From the cell containing the given text, extract its center point as [X, Y] coordinate. 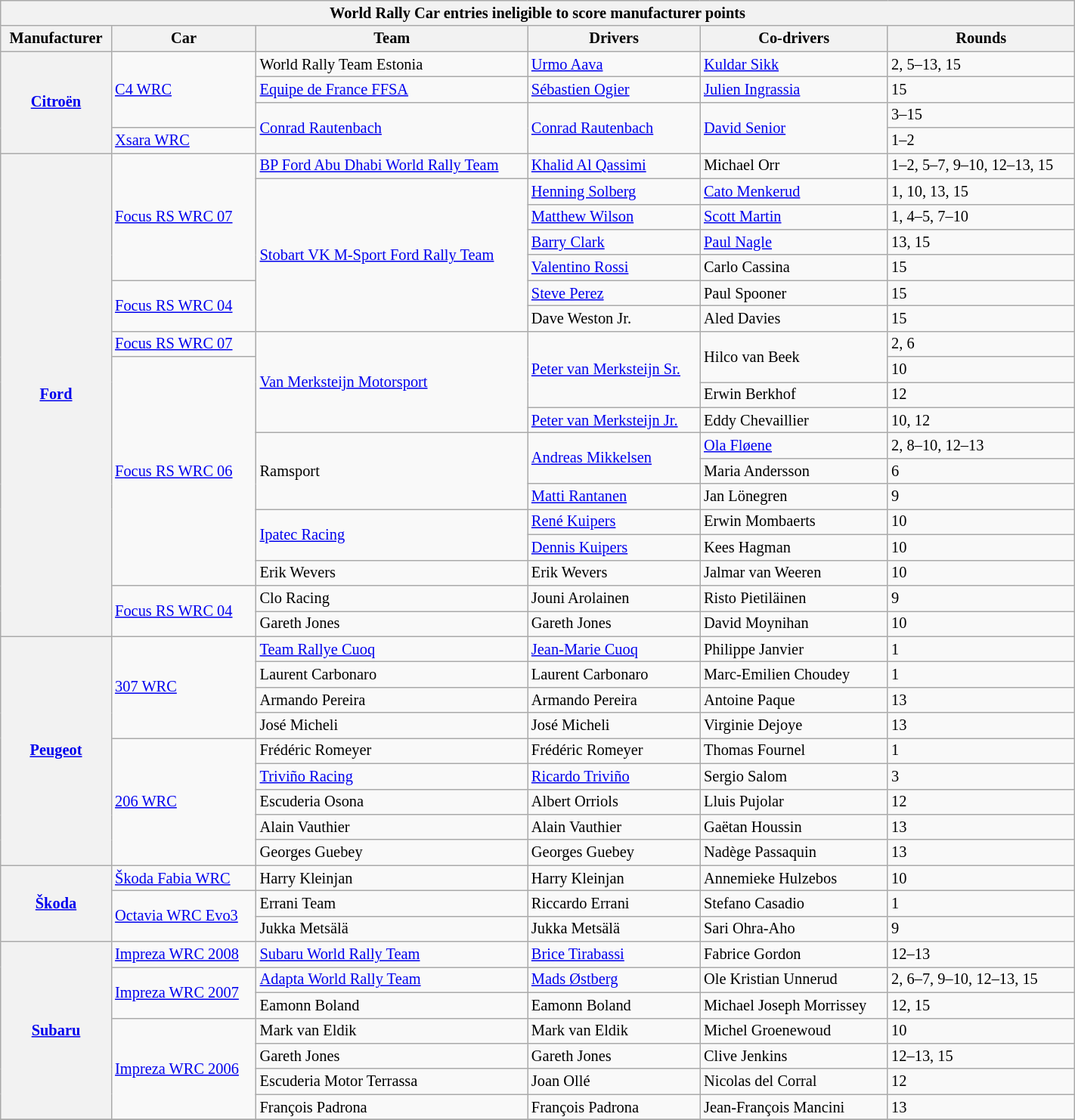
2, 6 [981, 344]
13, 15 [981, 242]
1, 4–5, 7–10 [981, 217]
Paul Spooner [794, 293]
Kees Hagman [794, 547]
Erwin Berkhof [794, 394]
Julien Ingrassia [794, 89]
Urmo Aava [614, 64]
Hilco van Beek [794, 357]
Michael Orr [794, 166]
Matthew Wilson [614, 217]
Impreza WRC 2007 [183, 992]
Sébastien Ogier [614, 89]
Triviño Racing [392, 776]
206 WRC [183, 801]
Ricardo Triviño [614, 776]
Dennis Kuipers [614, 547]
1, 10, 13, 15 [981, 191]
Jouni Arolainen [614, 598]
Focus RS WRC 06 [183, 472]
Sergio Salom [794, 776]
Peter van Merksteijn Sr. [614, 369]
Philippe Janvier [794, 649]
Drivers [614, 39]
Michel Groenewoud [794, 1031]
Equipe de France FFSA [392, 89]
David Senior [794, 127]
Khalid Al Qassimi [614, 166]
Van Merksteijn Motorsport [392, 382]
World Rally Team Estonia [392, 64]
Eddy Chevaillier [794, 420]
307 WRC [183, 688]
Kuldar Sikk [794, 64]
Jalmar van Weeren [794, 573]
3 [981, 776]
10, 12 [981, 420]
C4 WRC [183, 89]
Joan Ollé [614, 1081]
12–13 [981, 954]
Jan Lönegren [794, 497]
David Moynihan [794, 623]
Cato Menkerud [794, 191]
Mads Østberg [614, 979]
Carlo Cassina [794, 268]
Ola Fløene [794, 445]
Sari Ohra-Aho [794, 929]
3–15 [981, 115]
René Kuipers [614, 521]
Team [392, 39]
Steve Perez [614, 293]
Riccardo Errani [614, 903]
1–2 [981, 141]
Risto Pietiläinen [794, 598]
Peter van Merksteijn Jr. [614, 420]
2, 6–7, 9–10, 12–13, 15 [981, 979]
Co-drivers [794, 39]
Car [183, 39]
BP Ford Abu Dhabi World Rally Team [392, 166]
Scott Martin [794, 217]
Henning Solberg [614, 191]
Škoda [56, 904]
6 [981, 471]
Antoine Paque [794, 700]
Thomas Fournel [794, 750]
Andreas Mikkelsen [614, 458]
Virginie Dejoye [794, 726]
Ipatec Racing [392, 534]
Škoda Fabia WRC [183, 878]
Brice Tirabassi [614, 954]
Erwin Mombaerts [794, 521]
Marc-Emilien Choudey [794, 674]
Lluis Pujolar [794, 802]
12, 15 [981, 1005]
Escuderia Osona [392, 802]
Impreza WRC 2008 [183, 954]
Peugeot [56, 751]
Stefano Casadio [794, 903]
Xsara WRC [183, 141]
Nicolas del Corral [794, 1081]
Aled Davies [794, 318]
Ole Kristian Unnerud [794, 979]
Jean-François Mancini [794, 1107]
12–13, 15 [981, 1056]
Gaëtan Houssin [794, 827]
Nadège Passaquin [794, 852]
Octavia WRC Evo3 [183, 916]
1–2, 5–7, 9–10, 12–13, 15 [981, 166]
Valentino Rossi [614, 268]
Citroën [56, 103]
Subaru [56, 1031]
Clive Jenkins [794, 1056]
Errani Team [392, 903]
Clo Racing [392, 598]
Manufacturer [56, 39]
Ford [56, 394]
Jean-Marie Cuoq [614, 649]
2, 8–10, 12–13 [981, 445]
Maria Andersson [794, 471]
Subaru World Rally Team [392, 954]
Stobart VK M-Sport Ford Rally Team [392, 255]
Matti Rantanen [614, 497]
Albert Orriols [614, 802]
Fabrice Gordon [794, 954]
Impreza WRC 2006 [183, 1069]
Escuderia Motor Terrassa [392, 1081]
Paul Nagle [794, 242]
2, 5–13, 15 [981, 64]
Ramsport [392, 470]
World Rally Car entries ineligible to score manufacturer points [537, 13]
Team Rallye Cuoq [392, 649]
Dave Weston Jr. [614, 318]
Adapta World Rally Team [392, 979]
Rounds [981, 39]
Barry Clark [614, 242]
Michael Joseph Morrissey [794, 1005]
Annemieke Hulzebos [794, 878]
